Search for the cell housing the specified text and yield its [x, y] center coordinate. 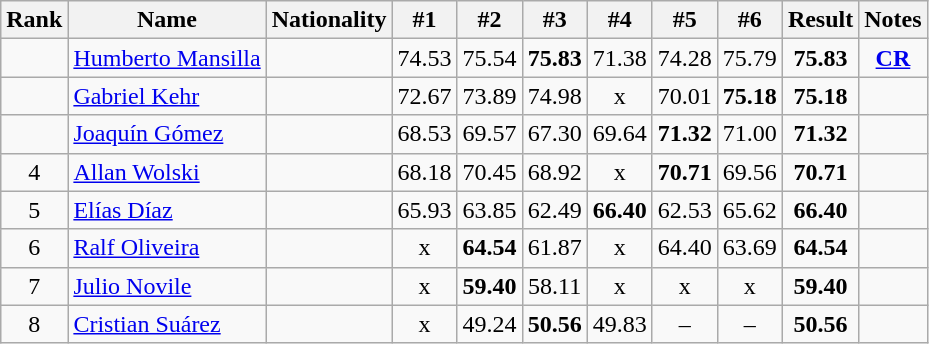
#1 [424, 20]
68.92 [554, 172]
Joaquín Gómez [167, 134]
74.98 [554, 96]
6 [34, 248]
Ralf Oliveira [167, 248]
#6 [750, 20]
70.01 [684, 96]
64.40 [684, 248]
63.85 [490, 210]
68.18 [424, 172]
65.93 [424, 210]
62.49 [554, 210]
Julio Novile [167, 286]
CR [893, 58]
63.69 [750, 248]
#4 [620, 20]
72.67 [424, 96]
58.11 [554, 286]
71.00 [750, 134]
Cristian Suárez [167, 324]
Allan Wolski [167, 172]
49.24 [490, 324]
Notes [893, 20]
61.87 [554, 248]
5 [34, 210]
74.53 [424, 58]
67.30 [554, 134]
Name [167, 20]
#5 [684, 20]
Humberto Mansilla [167, 58]
75.54 [490, 58]
#3 [554, 20]
68.53 [424, 134]
65.62 [750, 210]
74.28 [684, 58]
7 [34, 286]
62.53 [684, 210]
Nationality [329, 20]
73.89 [490, 96]
Rank [34, 20]
75.79 [750, 58]
#2 [490, 20]
49.83 [620, 324]
69.56 [750, 172]
69.64 [620, 134]
69.57 [490, 134]
8 [34, 324]
Elías Díaz [167, 210]
4 [34, 172]
Gabriel Kehr [167, 96]
Result [820, 20]
70.45 [490, 172]
71.38 [620, 58]
